Determine the (x, y) coordinate at the center of the cell enclosing the given text.  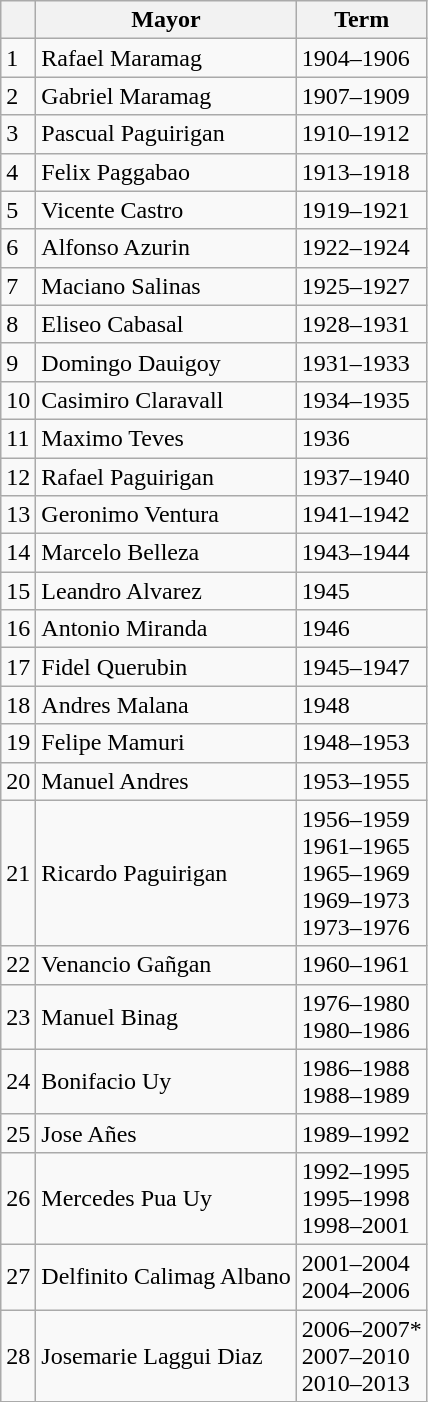
6 (18, 248)
1937–1940 (362, 477)
28 (18, 1356)
1989–1992 (362, 1133)
Fidel Querubin (166, 667)
1953–1955 (362, 781)
2006–2007* 2007–20102010–2013 (362, 1356)
Felix Paggabao (166, 172)
Geronimo Ventura (166, 515)
Venancio Gañgan (166, 965)
8 (18, 324)
14 (18, 553)
1919–1921 (362, 210)
Vicente Castro (166, 210)
9 (18, 362)
1934–1935 (362, 400)
27 (18, 1276)
1 (18, 58)
Maciano Salinas (166, 286)
22 (18, 965)
11 (18, 438)
Eliseo Cabasal (166, 324)
1956–19591961–19651965–19691969–19731973–1976 (362, 873)
1928–1931 (362, 324)
1913–1918 (362, 172)
1941–1942 (362, 515)
1948 (362, 705)
Rafael Maramag (166, 58)
1945 (362, 591)
12 (18, 477)
Mayor (166, 20)
1922–1924 (362, 248)
Marcelo Belleza (166, 553)
15 (18, 591)
Alfonso Azurin (166, 248)
23 (18, 1016)
Manuel Binag (166, 1016)
1925–1927 (362, 286)
1946 (362, 629)
Domingo Dauigoy (166, 362)
21 (18, 873)
Pascual Paguirigan (166, 134)
1936 (362, 438)
Manuel Andres (166, 781)
Term (362, 20)
Rafael Paguirigan (166, 477)
1931–1933 (362, 362)
18 (18, 705)
19 (18, 743)
Maximo Teves (166, 438)
Gabriel Maramag (166, 96)
5 (18, 210)
2001–20042004–2006 (362, 1276)
1907–1909 (362, 96)
Ricardo Paguirigan (166, 873)
16 (18, 629)
1904–1906 (362, 58)
10 (18, 400)
1948–1953 (362, 743)
1943–1944 (362, 553)
1976–19801980–1986 (362, 1016)
1945–1947 (362, 667)
24 (18, 1082)
7 (18, 286)
20 (18, 781)
Jose Añes (166, 1133)
4 (18, 172)
2 (18, 96)
Mercedes Pua Uy (166, 1198)
Delfinito Calimag Albano (166, 1276)
1960–1961 (362, 965)
17 (18, 667)
25 (18, 1133)
Casimiro Claravall (166, 400)
1992–1995 1995–1998 1998–2001 (362, 1198)
1910–1912 (362, 134)
13 (18, 515)
3 (18, 134)
Leandro Alvarez (166, 591)
Andres Malana (166, 705)
Felipe Mamuri (166, 743)
Bonifacio Uy (166, 1082)
1986–19881988–1989 (362, 1082)
Josemarie Laggui Diaz (166, 1356)
Antonio Miranda (166, 629)
26 (18, 1198)
